Identify which cell holds the provided text, then report its [X, Y] central coordinate. 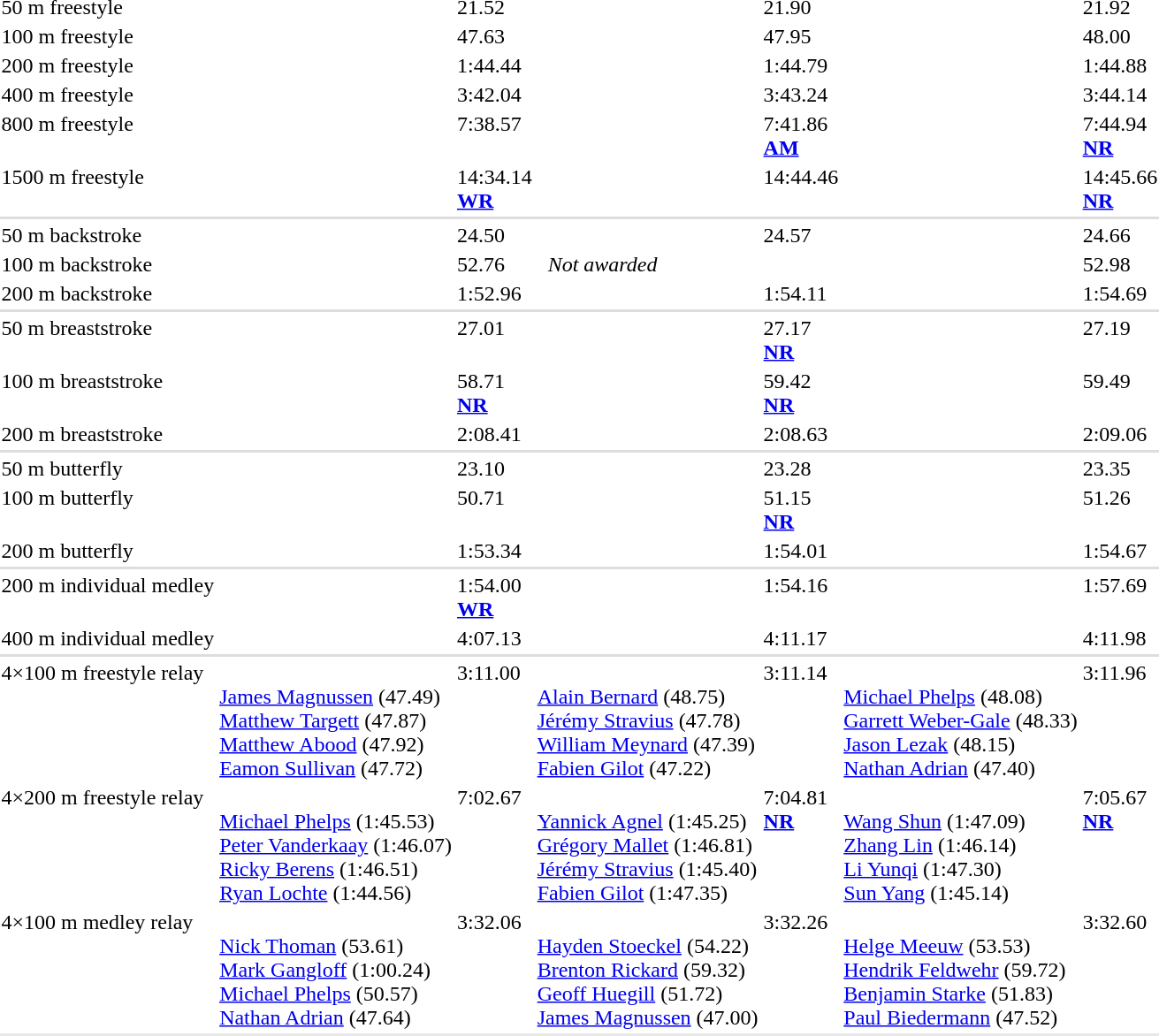
1:54.01 [801, 551]
7:38.57 [494, 136]
47.63 [494, 36]
3:32.06 [494, 970]
3:43.24 [801, 95]
48.00 [1120, 36]
3:44.14 [1120, 95]
14:44.46 [801, 189]
Michael Phelps (48.08)Garrett Weber-Gale (48.33)Jason Lezak (48.15)Nathan Adrian (47.40) [960, 720]
23.10 [494, 468]
100 m freestyle [108, 36]
200 m freestyle [108, 65]
52.76 [494, 264]
51.26 [1120, 509]
24.66 [1120, 235]
58.71 NR [494, 392]
4×200 m freestyle relay [108, 845]
100 m backstroke [108, 264]
1500 m freestyle [108, 189]
200 m butterfly [108, 551]
2:08.63 [801, 434]
100 m breaststroke [108, 392]
4:11.98 [1120, 638]
7:44.94 NR [1120, 136]
52.98 [1120, 264]
4×100 m medley relay [108, 970]
2:09.06 [1120, 434]
7:02.67 [494, 845]
1:54.16 [801, 598]
47.95 [801, 36]
24.50 [494, 235]
4:07.13 [494, 638]
1:54.11 [801, 293]
51.15 NR [801, 509]
4:11.17 [801, 638]
24.57 [801, 235]
7:04.81 NR [801, 845]
Nick Thoman (53.61)Mark Gangloff (1:00.24)Michael Phelps (50.57)Nathan Adrian (47.64) [336, 970]
23.28 [801, 468]
Helge Meeuw (53.53)Hendrik Feldwehr (59.72)Benjamin Starke (51.83)Paul Biedermann (47.52) [960, 970]
3:32.26 [801, 970]
4×100 m freestyle relay [108, 720]
Wang Shun (1:47.09)Zhang Lin (1:46.14)Li Yunqi (1:47.30) Sun Yang (1:45.14) [960, 845]
100 m butterfly [108, 509]
27.19 [1120, 339]
23.35 [1120, 468]
50 m backstroke [108, 235]
1:54.69 [1120, 293]
200 m individual medley [108, 598]
1:57.69 [1120, 598]
400 m individual medley [108, 638]
Alain Bernard (48.75)Jérémy Stravius (47.78)William Meynard (47.39)Fabien Gilot (47.22) [647, 720]
14:45.66 NR [1120, 189]
400 m freestyle [108, 95]
50.71 [494, 509]
3:32.60 [1120, 970]
50 m breaststroke [108, 339]
Yannick Agnel (1:45.25)Grégory Mallet (1:46.81)Jérémy Stravius (1:45.40) Fabien Gilot (1:47.35) [647, 845]
1:44.79 [801, 65]
3:11.96 [1120, 720]
Michael Phelps (1:45.53)Peter Vanderkaay (1:46.07)Ricky Berens (1:46.51) Ryan Lochte (1:44.56) [336, 845]
7:41.86AM [801, 136]
27.17 NR [801, 339]
Hayden Stoeckel (54.22)Brenton Rickard (59.32)Geoff Huegill (51.72)James Magnussen (47.00) [647, 970]
1:54.00 WR [494, 598]
200 m backstroke [108, 293]
3:11.14 [801, 720]
Not awarded [688, 264]
1:44.88 [1120, 65]
1:53.34 [494, 551]
200 m breaststroke [108, 434]
1:54.67 [1120, 551]
2:08.41 [494, 434]
James Magnussen (47.49)Matthew Targett (47.87)Matthew Abood (47.92)Eamon Sullivan (47.72) [336, 720]
800 m freestyle [108, 136]
14:34.14 WR [494, 189]
7:05.67 NR [1120, 845]
27.01 [494, 339]
3:42.04 [494, 95]
1:52.96 [494, 293]
50 m butterfly [108, 468]
59.42 NR [801, 392]
59.49 [1120, 392]
1:44.44 [494, 65]
3:11.00 [494, 720]
